Find where the given text appears and provide that cell's center as [x, y] coordinate. 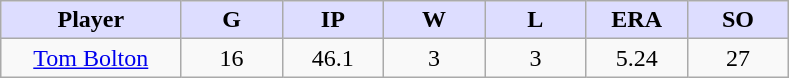
IP [332, 20]
SO [738, 20]
L [536, 20]
Player [91, 20]
Tom Bolton [91, 58]
5.24 [636, 58]
ERA [636, 20]
16 [232, 58]
G [232, 20]
46.1 [332, 58]
27 [738, 58]
W [434, 20]
